Capture the cell that displays the provided text and extract its [X, Y] central coordinate. 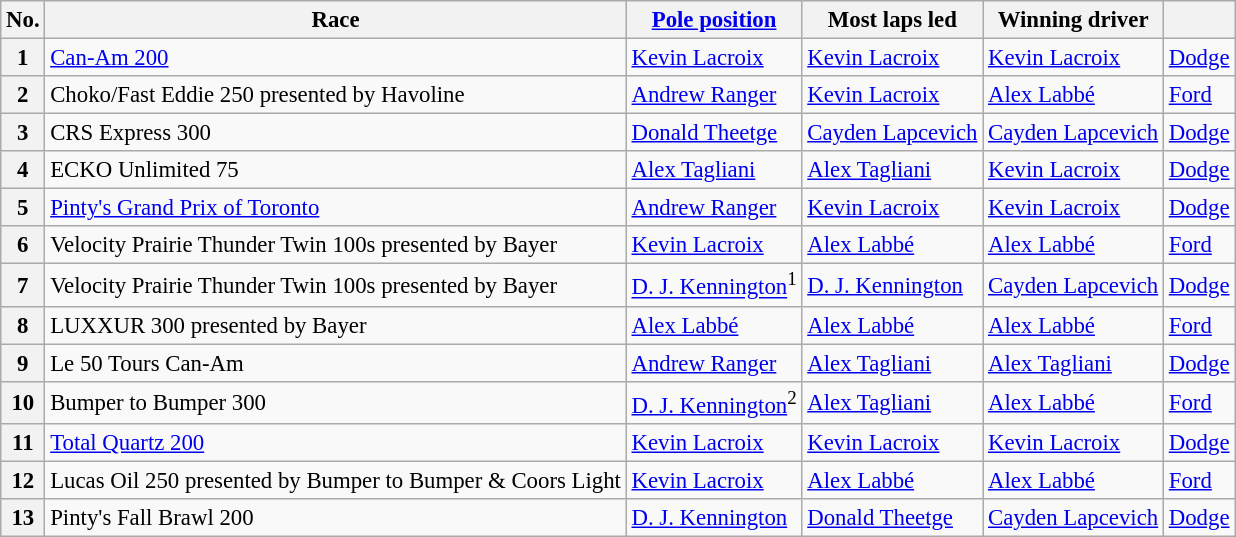
5 [23, 208]
Race [336, 20]
Winning driver [1074, 20]
Bumper to Bumper 300 [336, 402]
Can-Am 200 [336, 58]
Pinty's Fall Brawl 200 [336, 518]
11 [23, 443]
Le 50 Tours Can-Am [336, 363]
No. [23, 20]
1 [23, 58]
12 [23, 480]
D. J. Kennington1 [714, 285]
2 [23, 95]
Lucas Oil 250 presented by Bumper to Bumper & Coors Light [336, 480]
7 [23, 285]
3 [23, 133]
Pole position [714, 20]
10 [23, 402]
6 [23, 245]
9 [23, 363]
Choko/Fast Eddie 250 presented by Havoline [336, 95]
Pinty's Grand Prix of Toronto [336, 208]
ECKO Unlimited 75 [336, 170]
Total Quartz 200 [336, 443]
8 [23, 325]
D. J. Kennington2 [714, 402]
CRS Express 300 [336, 133]
13 [23, 518]
4 [23, 170]
LUXXUR 300 presented by Bayer [336, 325]
Most laps led [892, 20]
